For the text-containing cell, return its midpoint in [x, y] coordinate format. 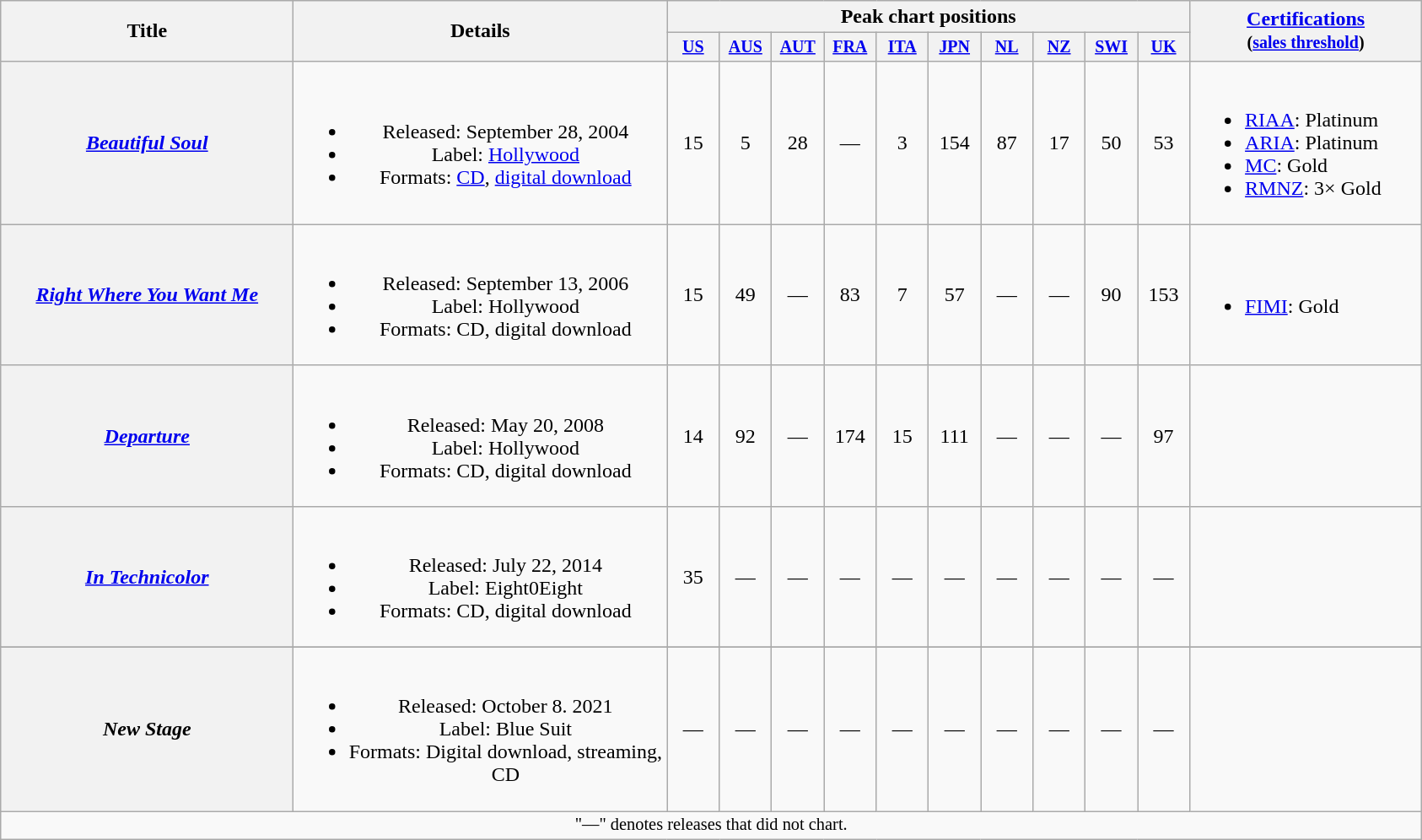
Released: September 13, 2006Label: HollywoodFormats: CD, digital download [481, 295]
53 [1164, 143]
SWI [1112, 47]
17 [1059, 143]
Departure [147, 435]
87 [1007, 143]
7 [902, 295]
Peak chart positions [929, 17]
5 [746, 143]
In Technicolor [147, 577]
ITA [902, 47]
Title [147, 31]
JPN [955, 47]
US [693, 47]
Details [481, 31]
90 [1112, 295]
35 [693, 577]
50 [1112, 143]
92 [746, 435]
FIMI: Gold [1306, 295]
57 [955, 295]
Released: October 8. 2021Label: Blue SuitFormats: Digital download, streaming, CD [481, 730]
83 [850, 295]
NL [1007, 47]
Released: July 22, 2014Label: Eight0EightFormats: CD, digital download [481, 577]
RIAA: PlatinumARIA: PlatinumMC: GoldRMNZ: 3× Gold [1306, 143]
153 [1164, 295]
28 [798, 143]
New Stage [147, 730]
97 [1164, 435]
UK [1164, 47]
Certifications(sales threshold) [1306, 31]
AUT [798, 47]
Beautiful Soul [147, 143]
Right Where You Want Me [147, 295]
"—" denotes releases that did not chart. [712, 826]
NZ [1059, 47]
174 [850, 435]
49 [746, 295]
154 [955, 143]
111 [955, 435]
AUS [746, 47]
Released: May 20, 2008Label: HollywoodFormats: CD, digital download [481, 435]
14 [693, 435]
3 [902, 143]
Released: September 28, 2004Label: HollywoodFormats: CD, digital download [481, 143]
FRA [850, 47]
